Determine the (X, Y) coordinate at the center of the cell enclosing the given text.  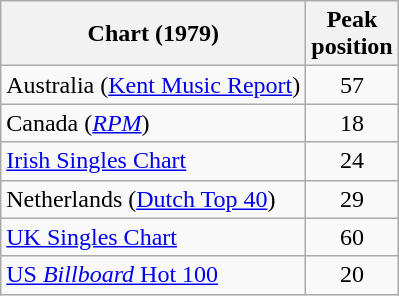
57 (352, 85)
Chart (1979) (154, 34)
US Billboard Hot 100 (154, 275)
24 (352, 161)
29 (352, 199)
18 (352, 123)
Peakposition (352, 34)
Irish Singles Chart (154, 161)
20 (352, 275)
Canada (RPM) (154, 123)
UK Singles Chart (154, 237)
Australia (Kent Music Report) (154, 85)
Netherlands (Dutch Top 40) (154, 199)
60 (352, 237)
